Detect which cell encompasses the target text, then output its (x, y) center coordinate. 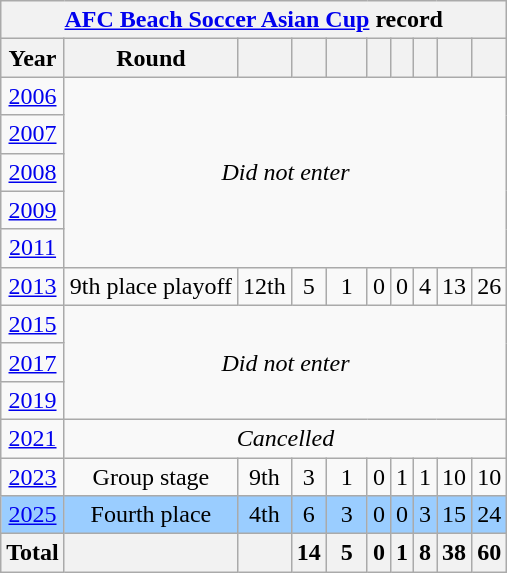
4 (426, 286)
38 (454, 553)
2009 (33, 210)
9th (265, 477)
2019 (33, 400)
2011 (33, 248)
15 (454, 515)
2023 (33, 477)
13 (454, 286)
2007 (33, 134)
6 (308, 515)
2006 (33, 96)
AFC Beach Soccer Asian Cup record (254, 20)
14 (308, 553)
2015 (33, 324)
2021 (33, 438)
9th place playoff (150, 286)
Group stage (150, 477)
24 (490, 515)
Fourth place (150, 515)
2013 (33, 286)
8 (426, 553)
12th (265, 286)
Year (33, 58)
Cancelled (285, 438)
2008 (33, 172)
2017 (33, 362)
60 (490, 553)
Round (150, 58)
Total (33, 553)
4th (265, 515)
26 (490, 286)
2025 (33, 515)
